Return (X, Y) of the center of cell containing provided text 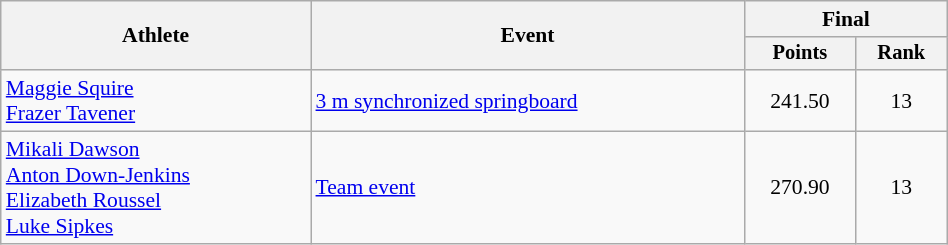
Mikali Dawson Anton Down-Jenkins Elizabeth Roussel Luke Sipkes (156, 188)
Team event (527, 188)
Final (846, 19)
Points (800, 54)
Maggie Squire Frazer Tavener (156, 100)
Athlete (156, 36)
241.50 (800, 100)
Rank (901, 54)
3 m synchronized springboard (527, 100)
270.90 (800, 188)
Event (527, 36)
